For the text-containing cell, return its midpoint in (X, Y) coordinate format. 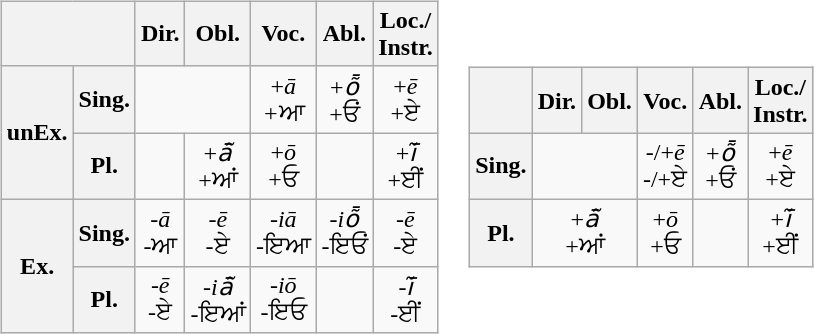
Ex. (37, 266)
unEx. (37, 132)
-/+ē-/+ਏ (665, 166)
-iā̃-ਇਆਂ (218, 300)
-ī̃-ਈਂ (406, 300)
-iā-ਇਆ (284, 232)
+ā+ਆ (284, 100)
-ā-ਆ (160, 232)
-iȭ-ਇਓਂ (344, 232)
-iō-ਇਓ (284, 300)
